Return the (x, y) coordinate for the center point of the cell that contains the specified text.  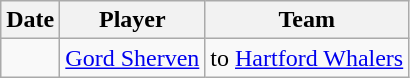
Player (132, 20)
Date (30, 20)
Gord Sherven (132, 58)
to Hartford Whalers (307, 58)
Team (307, 20)
